Return the [x, y] coordinate for the center point of the cell that contains the specified text.  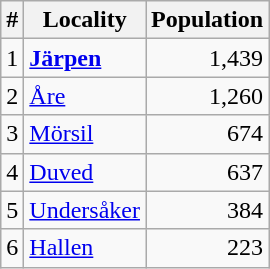
6 [12, 248]
Locality [85, 20]
384 [208, 210]
Population [208, 20]
5 [12, 210]
1,439 [208, 58]
4 [12, 172]
# [12, 20]
Hallen [85, 248]
223 [208, 248]
2 [12, 96]
674 [208, 134]
Åre [85, 96]
1 [12, 58]
637 [208, 172]
Duved [85, 172]
Mörsil [85, 134]
Järpen [85, 58]
1,260 [208, 96]
Undersåker [85, 210]
3 [12, 134]
